Output the (X, Y) coordinate of the center of the cell containing the given text.  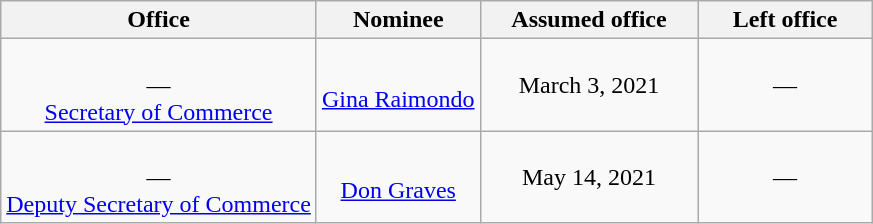
—Secretary of Commerce (159, 85)
March 3, 2021 (589, 85)
Assumed office (589, 20)
Gina Raimondo (398, 85)
Don Graves (398, 177)
Left office (785, 20)
—Deputy Secretary of Commerce (159, 177)
May 14, 2021 (589, 177)
Nominee (398, 20)
Office (159, 20)
